Locate the cell with the specified text and output its [x, y] center coordinate. 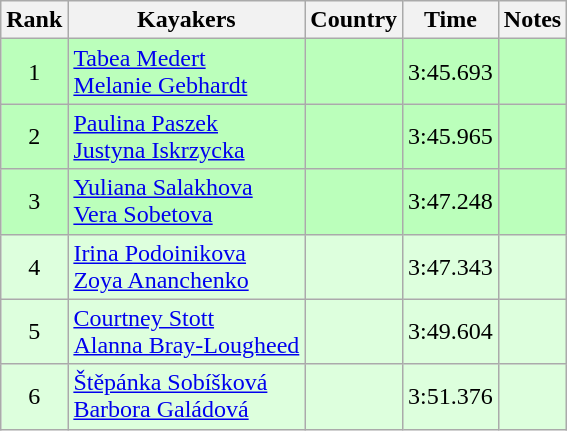
2 [34, 136]
Irina PodoinikovaZoya Ananchenko [186, 266]
Time [451, 20]
3:49.604 [451, 332]
Paulina PaszekJustyna Iskrzycka [186, 136]
5 [34, 332]
3:47.248 [451, 202]
Country [354, 20]
Štěpánka SobíškováBarbora Galádová [186, 396]
Tabea MedertMelanie Gebhardt [186, 72]
Notes [532, 20]
3:47.343 [451, 266]
3:45.693 [451, 72]
3:45.965 [451, 136]
3 [34, 202]
Kayakers [186, 20]
4 [34, 266]
3:51.376 [451, 396]
1 [34, 72]
Yuliana SalakhovaVera Sobetova [186, 202]
Rank [34, 20]
6 [34, 396]
Courtney StottAlanna Bray-Lougheed [186, 332]
